Return the [x, y] coordinate for the center point of the cell that contains the specified text.  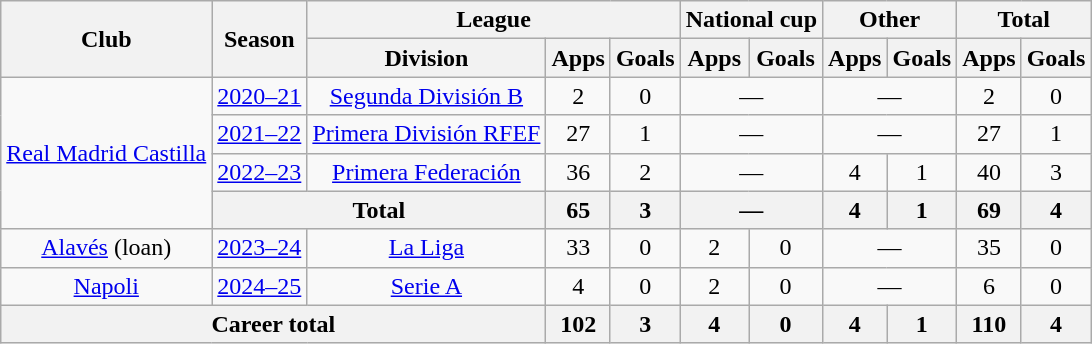
Primera Federación [426, 172]
110 [989, 324]
2021–22 [260, 134]
2024–25 [260, 286]
Alavés (loan) [106, 248]
League [494, 20]
Other [890, 20]
Division [426, 58]
Serie A [426, 286]
Real Madrid Castilla [106, 153]
Club [106, 39]
Segunda División B [426, 96]
65 [578, 210]
Primera División RFEF [426, 134]
35 [989, 248]
102 [578, 324]
La Liga [426, 248]
33 [578, 248]
2022–23 [260, 172]
36 [578, 172]
2023–24 [260, 248]
Season [260, 39]
Napoli [106, 286]
2020–21 [260, 96]
Career total [274, 324]
69 [989, 210]
National cup [751, 20]
40 [989, 172]
6 [989, 286]
